From the cell containing the given text, extract its center point as (X, Y) coordinate. 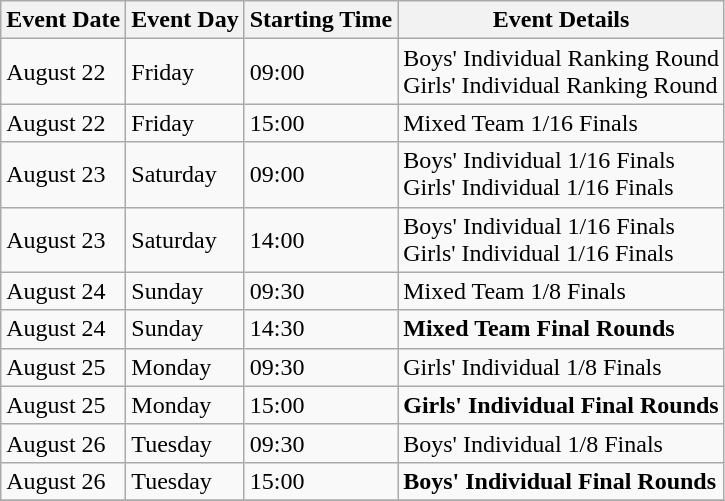
Mixed Team 1/16 Finals (562, 123)
Boys' Individual 1/8 Finals (562, 443)
Event Details (562, 20)
Girls' Individual 1/8 Finals (562, 367)
Mixed Team Final Rounds (562, 329)
Event Day (185, 20)
Girls' Individual Final Rounds (562, 405)
14:00 (321, 240)
Boys' Individual Ranking RoundGirls' Individual Ranking Round (562, 72)
Event Date (64, 20)
14:30 (321, 329)
Starting Time (321, 20)
Boys' Individual Final Rounds (562, 481)
Mixed Team 1/8 Finals (562, 291)
